Extract the (x, y) coordinate from the center of the cell holding the provided text.  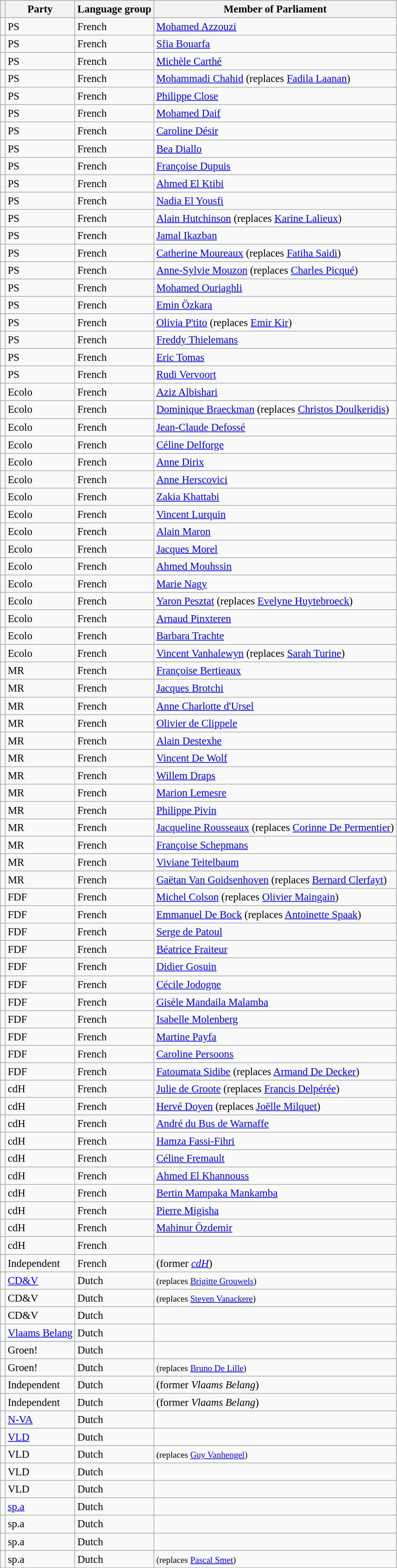
Anne Dirix (275, 462)
(replaces Pascal Smet) (275, 1559)
(replaces Steven Vanackere) (275, 1298)
Françoise Bertieaux (275, 671)
Language group (114, 9)
Jamal Ikazban (275, 236)
Yaron Pesztat (replaces Evelyne Huytebroeck) (275, 601)
Vincent Lurquin (275, 514)
Marion Lemesre (275, 793)
Céline Delforge (275, 445)
Ahmed Mouhssin (275, 567)
Mohamed Ouriaghli (275, 288)
Alain Maron (275, 532)
Viviane Teitelbaum (275, 863)
Marie Nagy (275, 584)
Zakia Khattabi (275, 497)
Julie de Groote (replaces Francis Delpérée) (275, 1089)
Alain Hutchinson (replaces Karine Lalieux) (275, 218)
Philippe Pivin (275, 810)
Olivier de Clippele (275, 723)
Vincent Vanhalewyn (replaces Sarah Turine) (275, 654)
Anne-Sylvie Mouzon (replaces Charles Picqué) (275, 271)
Freddy Thielemans (275, 340)
Nadia El Yousfi (275, 201)
Party (40, 9)
Ahmed El Ktibi (275, 183)
Olivia P'tito (replaces Emir Kir) (275, 323)
Bertin Mampaka Mankamba (275, 1193)
Mohamed Daif (275, 113)
(replaces Brigitte Grouwels) (275, 1280)
Jacqueline Rousseaux (replaces Corinne De Permentier) (275, 828)
Alain Destexhe (275, 741)
Hervé Doyen (replaces Joëlle Milquet) (275, 1106)
(former cdH) (275, 1263)
Aziz Albishari (275, 392)
Cécile Jodogne (275, 984)
Anne Herscovici (275, 479)
Sfia Bouarfa (275, 44)
Dominique Braeckman (replaces Christos Doulkeridis) (275, 410)
Emin Özkara (275, 305)
(replaces Bruno De Lille) (275, 1367)
Fatoumata Sidibe (replaces Armand De Decker) (275, 1071)
Bea Diallo (275, 149)
Serge de Patoul (275, 932)
Barbara Trachte (275, 636)
Gaëtan Van Goidsenhoven (replaces Bernard Clerfayt) (275, 880)
Catherine Moureaux (replaces Fatiha Saidi) (275, 253)
Arnaud Pinxteren (275, 619)
Willem Draps (275, 775)
Françoise Dupuis (275, 166)
Ahmed El Khannouss (275, 1176)
Pierre Migisha (275, 1211)
Isabelle Molenberg (275, 1019)
Caroline Persoons (275, 1054)
Vincent De Wolf (275, 758)
Caroline Désir (275, 131)
Emmanuel De Bock (replaces Antoinette Spaak) (275, 915)
Hamza Fassi-Fihri (275, 1141)
Françoise Schepmans (275, 845)
Michèle Carthé (275, 62)
Philippe Close (275, 96)
Gisèle Mandaila Malamba (275, 1002)
André du Bus de Warnaffe (275, 1124)
Jean-Claude Defossé (275, 427)
Mohamed Azzouzi (275, 27)
Céline Fremault (275, 1159)
Vlaams Belang (40, 1333)
Eric Tomas (275, 358)
(replaces Guy Vanhengel) (275, 1455)
Jacques Morel (275, 549)
Béatrice Fraiteur (275, 950)
Anne Charlotte d'Ursel (275, 706)
Martine Payfa (275, 1037)
Rudi Vervoort (275, 375)
Jacques Brotchi (275, 688)
N-VA (40, 1420)
Member of Parliament (275, 9)
Didier Gosuin (275, 967)
Michel Colson (replaces Olivier Maingain) (275, 897)
Mohammadi Chahid (replaces Fadila Laanan) (275, 79)
Mahinur Özdemir (275, 1228)
